Provide the [X, Y] coordinate of the cell's center where the given text is located.  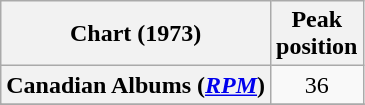
Chart (1973) [136, 34]
Canadian Albums (RPM) [136, 85]
36 [317, 85]
Peakposition [317, 34]
